Determine the [X, Y] coordinate at the center of the cell enclosing the given text.  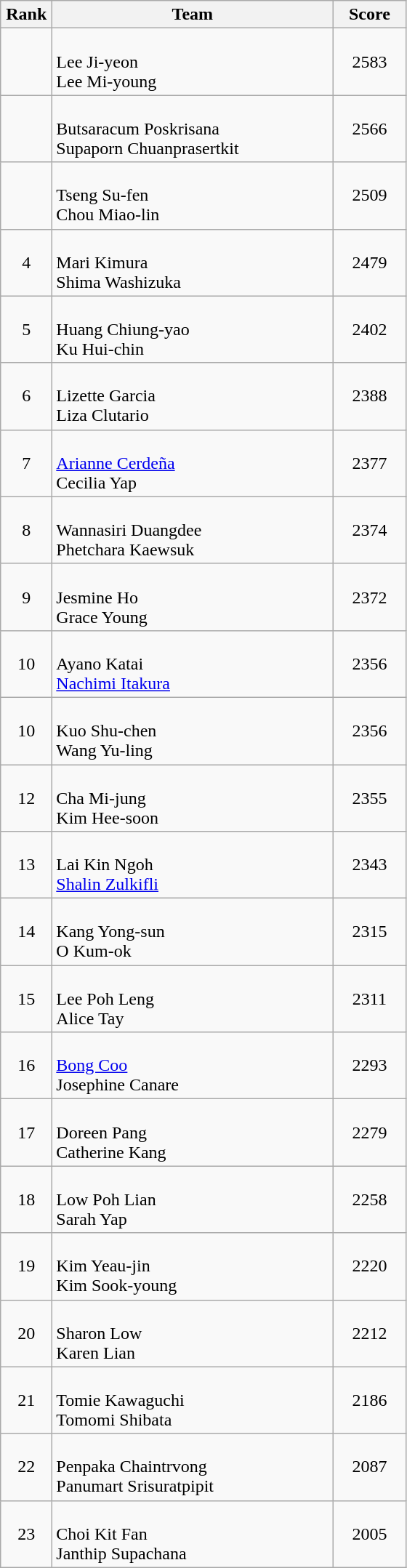
2311 [369, 999]
19 [26, 1266]
Wannasiri DuangdeePhetchara Kaewsuk [193, 530]
Huang Chiung-yaoKu Hui-chin [193, 329]
Sharon LowKaren Lian [193, 1333]
Team [193, 15]
Lai Kin NgohShalin Zulkifli [193, 865]
12 [26, 798]
2509 [369, 196]
2402 [369, 329]
8 [26, 530]
Ayano KataiNachimi Itakura [193, 664]
Arianne CerdeñaCecilia Yap [193, 463]
18 [26, 1199]
14 [26, 932]
9 [26, 597]
6 [26, 396]
Tseng Su-fenChou Miao-lin [193, 196]
2279 [369, 1133]
Score [369, 15]
Kang Yong-sunO Kum-ok [193, 932]
2388 [369, 396]
2186 [369, 1400]
5 [26, 329]
Choi Kit FanJanthip Supachana [193, 1534]
Bong CooJosephine Canare [193, 1066]
2377 [369, 463]
Rank [26, 15]
2258 [369, 1199]
Doreen PangCatherine Kang [193, 1133]
2374 [369, 530]
Penpaka ChaintrvongPanumart Srisuratpipit [193, 1467]
Tomie KawaguchiTomomi Shibata [193, 1400]
17 [26, 1133]
20 [26, 1333]
2220 [369, 1266]
Cha Mi-jungKim Hee-soon [193, 798]
2479 [369, 262]
13 [26, 865]
2372 [369, 597]
Lee Ji-yeonLee Mi-young [193, 62]
22 [26, 1467]
Mari KimuraShima Washizuka [193, 262]
2583 [369, 62]
Low Poh LianSarah Yap [193, 1199]
2293 [369, 1066]
2566 [369, 129]
21 [26, 1400]
2343 [369, 865]
Jesmine HoGrace Young [193, 597]
Lee Poh LengAlice Tay [193, 999]
2005 [369, 1534]
2087 [369, 1467]
7 [26, 463]
Kuo Shu-chenWang Yu-ling [193, 731]
Lizette GarciaLiza Clutario [193, 396]
23 [26, 1534]
Kim Yeau-jinKim Sook-young [193, 1266]
Butsaracum PoskrisanaSupaporn Chuanprasertkit [193, 129]
2212 [369, 1333]
16 [26, 1066]
4 [26, 262]
15 [26, 999]
2355 [369, 798]
2315 [369, 932]
